Output the [x, y] coordinate of the center of the cell containing the given text.  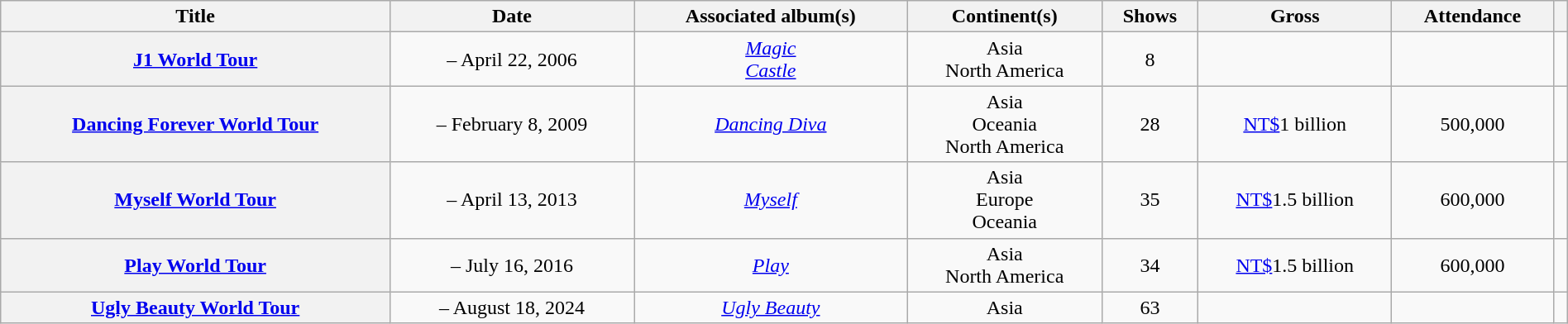
35 [1150, 200]
Myself [771, 200]
28 [1150, 124]
Asia [1004, 307]
Title [195, 17]
NT$1 billion [1295, 124]
Dancing Forever World Tour [195, 124]
– February 8, 2009 [513, 124]
500,000 [1473, 124]
MagicCastle [771, 60]
Ugly Beauty World Tour [195, 307]
J1 World Tour [195, 60]
34 [1150, 264]
– July 16, 2016 [513, 264]
Attendance [1473, 17]
Shows [1150, 17]
8 [1150, 60]
– April 22, 2006 [513, 60]
Continent(s) [1004, 17]
Play World Tour [195, 264]
AsiaOceaniaNorth America [1004, 124]
Ugly Beauty [771, 307]
63 [1150, 307]
– August 18, 2024 [513, 307]
Play [771, 264]
Myself World Tour [195, 200]
Date [513, 17]
Associated album(s) [771, 17]
AsiaEuropeOceania [1004, 200]
Gross [1295, 17]
Dancing Diva [771, 124]
– April 13, 2013 [513, 200]
